Find where the given text appears and provide that cell's center as [X, Y] coordinate. 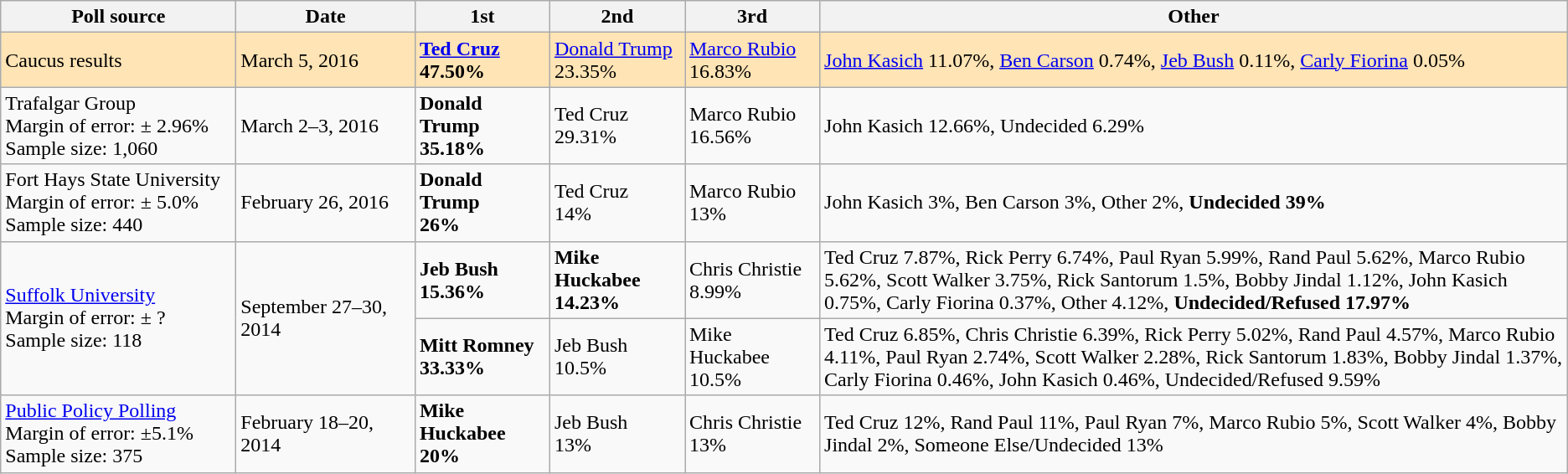
Suffolk UniversityMargin of error: ± ? Sample size: 118 [119, 318]
Jeb Bush13% [616, 434]
Jeb Bush15.36% [482, 280]
Public Policy PollingMargin of error: ±5.1% Sample size: 375 [119, 434]
John Kasich 11.07%, Ben Carson 0.74%, Jeb Bush 0.11%, Carly Fiorina 0.05% [1194, 60]
Mitt Romney33.33% [482, 357]
John Kasich 3%, Ben Carson 3%, Other 2%, Undecided 39% [1194, 203]
1st [482, 17]
Marco Rubio16.83% [752, 60]
Marco Rubio16.56% [752, 126]
2nd [616, 17]
Ted Cruz 12%, Rand Paul 11%, Paul Ryan 7%, Marco Rubio 5%, Scott Walker 4%, Bobby Jindal 2%, Someone Else/Undecided 13% [1194, 434]
Trafalgar GroupMargin of error: ± 2.96% Sample size: 1,060 [119, 126]
Mike Huckabee14.23% [616, 280]
Marco Rubio13% [752, 203]
Date [326, 17]
Ted Cruz47.50% [482, 60]
Poll source [119, 17]
Fort Hays State UniversityMargin of error: ± 5.0% Sample size: 440 [119, 203]
Mike Huckabee20% [482, 434]
Chris Christie8.99% [752, 280]
John Kasich 12.66%, Undecided 6.29% [1194, 126]
Mike Huckabee10.5% [752, 357]
Donald Trump35.18% [482, 126]
February 18–20, 2014 [326, 434]
March 2–3, 2016 [326, 126]
Other [1194, 17]
3rd [752, 17]
Jeb Bush10.5% [616, 357]
February 26, 2016 [326, 203]
Ted Cruz29.31% [616, 126]
September 27–30, 2014 [326, 318]
Chris Christie13% [752, 434]
March 5, 2016 [326, 60]
Ted Cruz14% [616, 203]
Caucus results [119, 60]
Donald Trump26% [482, 203]
Donald Trump23.35% [616, 60]
